Pinpoint the cell where the given text exists, returning its [x, y] midpoint coordinate. 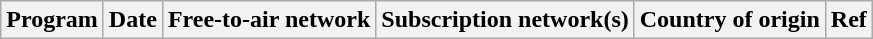
Program [52, 20]
Country of origin [730, 20]
Subscription network(s) [505, 20]
Free-to-air network [268, 20]
Date [132, 20]
Ref [848, 20]
